Determine the [X, Y] coordinate at the center of the cell enclosing the given text.  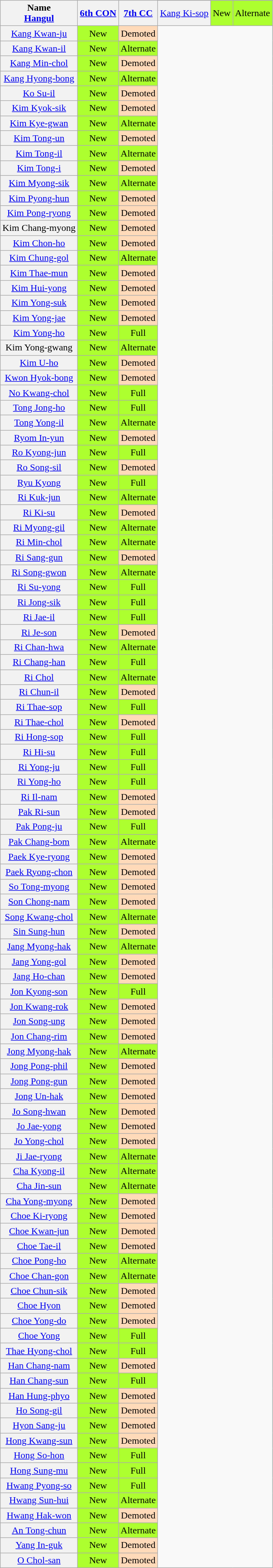
Jon Kwang-rok [39, 1006]
Ro Song-sil [39, 468]
Jong Pong-gun [39, 1081]
Ri Hi-su [39, 752]
Tong Jong-ho [39, 407]
Tong Yong-il [39, 422]
Pak Chang-bom [39, 842]
Ri Thae-chol [39, 722]
Son Chong-nam [39, 901]
Choe Yong [39, 1336]
Ri Chun-il [39, 692]
Kim Kye-gwan [39, 123]
Kwon Hyok-bong [39, 378]
Ro Kyong-jun [39, 453]
Jong Myong-hak [39, 1051]
Ri Yong-ho [39, 782]
Ri Il-nam [39, 797]
Ri Kuk-jun [39, 497]
Kang Ki-sop [184, 13]
Ri Je-son [39, 632]
Ko Su-il [39, 93]
6th CON [98, 13]
Jon Song-ung [39, 1021]
Ri Su-yong [39, 587]
Jon Chang-rim [39, 1036]
Cha Jin-sun [39, 1186]
Kim Chang-myong [39, 228]
Jang Ho-chan [39, 977]
Kim Pyong-hun [39, 198]
An Tong-chun [39, 1530]
Ri Jong-sik [39, 602]
Jo Jae-yong [39, 1126]
Choe Chan-gon [39, 1276]
Kim Hui-yong [39, 288]
Hwang Pyong-so [39, 1485]
Kim Yong-ho [39, 333]
Ri Chol [39, 677]
Ri Min-chol [39, 542]
Choe Chun-sik [39, 1291]
No Kwang-chol [39, 392]
O Chol-san [39, 1560]
7th CC [138, 13]
Hong Kwang-sun [39, 1441]
Pak Ri-sun [39, 812]
Jon Kyong-son [39, 991]
Choe Tae-il [39, 1246]
Ho Song-gil [39, 1411]
Pak Pong-ju [39, 827]
Song Kwang-chol [39, 917]
Kim Yong-suk [39, 303]
Kang Kwan-ju [39, 33]
Ryu Kyong [39, 483]
Ri Thae-sop [39, 707]
Paek Kye-ryong [39, 857]
Jo Song-hwan [39, 1111]
Ri Yong-ju [39, 767]
Ri Myong-gil [39, 527]
Choe Yong-do [39, 1321]
Kim Chung-gol [39, 258]
Ri Chang-han [39, 662]
Ri Chan-hwa [39, 647]
Jang Yong-gol [39, 962]
Kim Thae-mun [39, 273]
Kim Tong-i [39, 168]
Kim Chon-ho [39, 243]
Kim Pong-ryong [39, 213]
Choe Ki-ryong [39, 1216]
Kim Myong-sik [39, 183]
Paek Ryong-chon [39, 872]
Kim Yong-jae [39, 318]
Han Hung-phyo [39, 1396]
Ri Hong-sop [39, 737]
Thae Hyong-chol [39, 1351]
Ri Ki-su [39, 512]
Jong Pong-phil [39, 1066]
Hwang Hak-won [39, 1515]
Ri Sang-gun [39, 557]
Ri Song-gwon [39, 572]
Jang Myong-hak [39, 947]
Jo Yong-chol [39, 1141]
Sin Sung-hun [39, 932]
Hong So-hon [39, 1456]
Han Chang-nam [39, 1365]
Kim Yong-gwang [39, 348]
Hong Sung-mu [39, 1470]
Kim Tong-un [39, 138]
Kang Kwan-il [39, 48]
NameHangul [39, 13]
Ri Jae-il [39, 617]
Ji Jae-ryong [39, 1156]
Cha Kyong-il [39, 1171]
Kim Tong-il [39, 153]
Yang In-guk [39, 1545]
Han Chang-sun [39, 1380]
Kang Min-chol [39, 63]
Choe Kwan-jun [39, 1231]
So Tong-myong [39, 886]
Choe Pong-ho [39, 1261]
Choe Hyon [39, 1306]
Jong Un-hak [39, 1096]
Hwang Sun-hui [39, 1500]
Kim Kyok-sik [39, 108]
Cha Yong-myong [39, 1201]
Ryom In-yun [39, 438]
Hyon Sang-ju [39, 1426]
Kang Hyong-bong [39, 78]
Kim U-ho [39, 363]
